Return the (x, y) coordinate for the center point of the cell that contains the specified text.  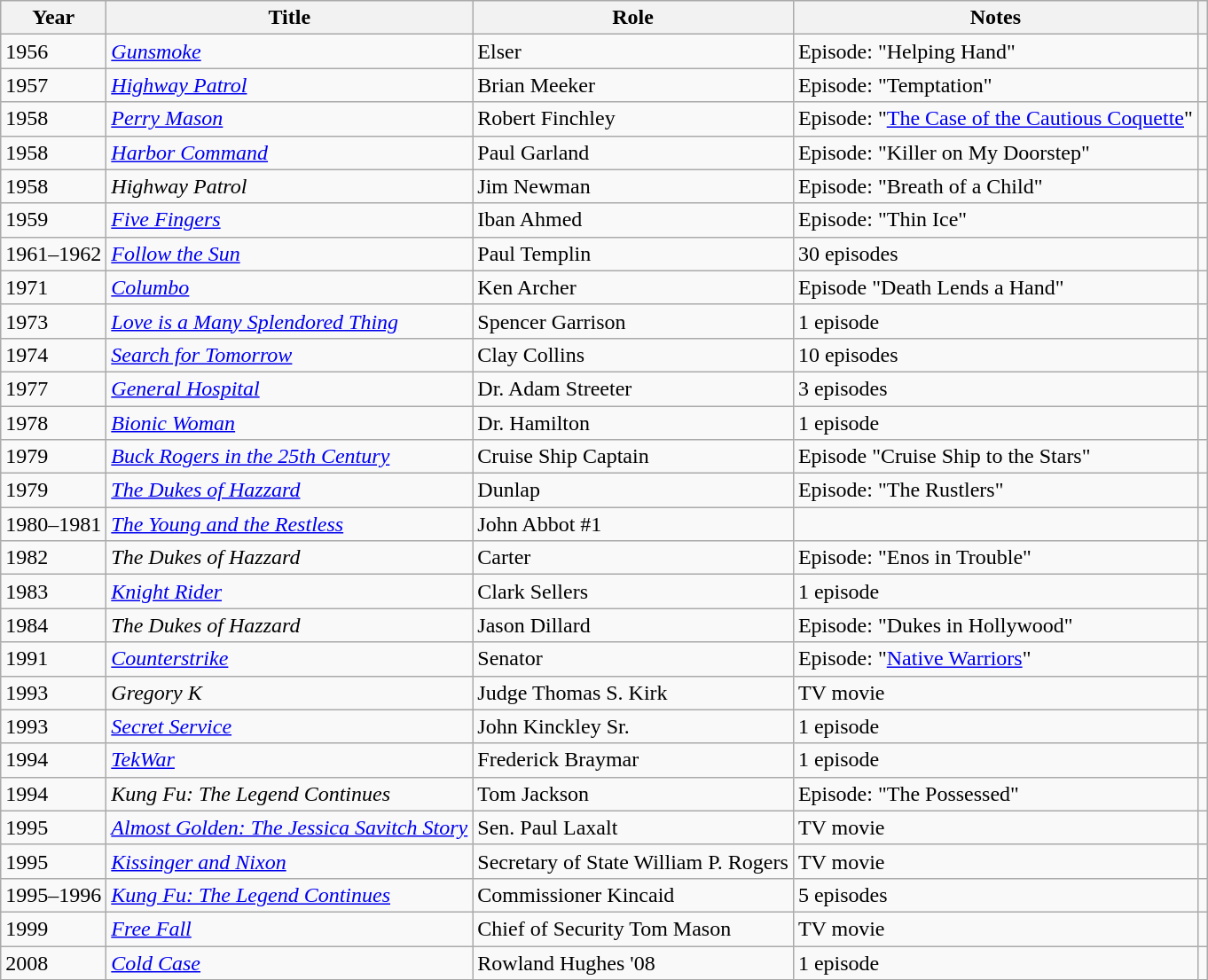
1961–1962 (53, 254)
1978 (53, 423)
Robert Finchley (633, 119)
Sen. Paul Laxalt (633, 827)
1980–1981 (53, 524)
1973 (53, 321)
Jim Newman (633, 186)
Episode: "Enos in Trouble" (995, 558)
1956 (53, 51)
Free Fall (289, 929)
Episode: "Thin Ice" (995, 220)
Cold Case (289, 962)
Episode: "The Case of the Cautious Coquette" (995, 119)
Senator (633, 659)
Perry Mason (289, 119)
Brian Meeker (633, 85)
Cruise Ship Captain (633, 457)
1971 (53, 287)
Gunsmoke (289, 51)
Dr. Adam Streeter (633, 388)
1991 (53, 659)
Episode "Cruise Ship to the Stars" (995, 457)
Five Fingers (289, 220)
Episode: "The Possessed" (995, 794)
Iban Ahmed (633, 220)
Title (289, 18)
Harbor Command (289, 153)
3 episodes (995, 388)
Ken Archer (633, 287)
Secretary of State William P. Rogers (633, 861)
Judge Thomas S. Kirk (633, 693)
1995–1996 (53, 895)
TekWar (289, 760)
Dunlap (633, 490)
The Young and the Restless (289, 524)
Bionic Woman (289, 423)
Knight Rider (289, 592)
Role (633, 18)
Counterstrike (289, 659)
Rowland Hughes '08 (633, 962)
Episode: "Native Warriors" (995, 659)
Jason Dillard (633, 625)
Paul Templin (633, 254)
Chief of Security Tom Mason (633, 929)
1974 (53, 355)
Almost Golden: The Jessica Savitch Story (289, 827)
Episode: "Temptation" (995, 85)
Episode: "Breath of a Child" (995, 186)
Carter (633, 558)
General Hospital (289, 388)
1984 (53, 625)
Commissioner Kincaid (633, 895)
1983 (53, 592)
Episode: "Killer on My Doorstep" (995, 153)
Gregory K (289, 693)
Love is a Many Splendored Thing (289, 321)
Clark Sellers (633, 592)
Buck Rogers in the 25th Century (289, 457)
Elser (633, 51)
Spencer Garrison (633, 321)
Year (53, 18)
Frederick Braymar (633, 760)
1957 (53, 85)
Tom Jackson (633, 794)
Episode "Death Lends a Hand" (995, 287)
1959 (53, 220)
1982 (53, 558)
John Kinckley Sr. (633, 726)
5 episodes (995, 895)
1999 (53, 929)
Search for Tomorrow (289, 355)
Columbo (289, 287)
Notes (995, 18)
1977 (53, 388)
Follow the Sun (289, 254)
Kissinger and Nixon (289, 861)
Clay Collins (633, 355)
Episode: "The Rustlers" (995, 490)
Episode: "Helping Hand" (995, 51)
Episode: "Dukes in Hollywood" (995, 625)
Paul Garland (633, 153)
John Abbot #1 (633, 524)
Secret Service (289, 726)
10 episodes (995, 355)
30 episodes (995, 254)
Dr. Hamilton (633, 423)
2008 (53, 962)
